Pinpoint the cell where the given text exists, returning its (X, Y) midpoint coordinate. 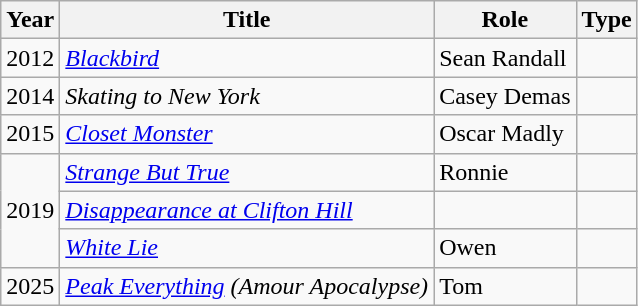
White Lie (247, 248)
Type (606, 20)
Title (247, 20)
2019 (30, 210)
Peak Everything (Amour Apocalypse) (247, 286)
Role (505, 20)
2012 (30, 58)
Year (30, 20)
Casey Demas (505, 96)
Disappearance at Clifton Hill (247, 210)
2014 (30, 96)
Oscar Madly (505, 134)
Closet Monster (247, 134)
Sean Randall (505, 58)
Skating to New York (247, 96)
2025 (30, 286)
Ronnie (505, 172)
2015 (30, 134)
Owen (505, 248)
Blackbird (247, 58)
Strange But True (247, 172)
Tom (505, 286)
